Output the (X, Y) coordinate of the center of the cell containing the given text.  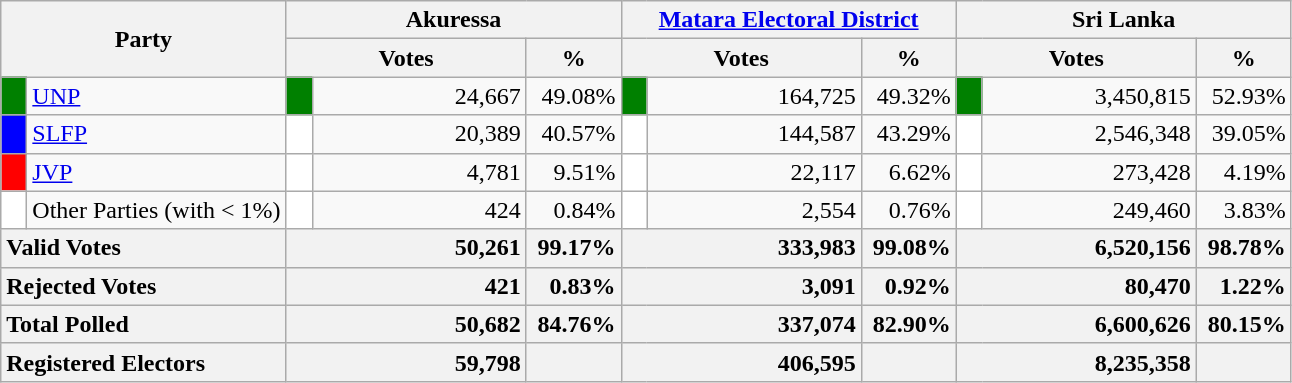
421 (406, 286)
Sri Lanka (1124, 20)
3,450,815 (1089, 96)
0.92% (908, 286)
406,595 (741, 362)
49.08% (574, 96)
0.83% (574, 286)
333,983 (741, 248)
2,546,348 (1089, 134)
20,389 (419, 134)
50,261 (406, 248)
0.84% (574, 210)
43.29% (908, 134)
6,520,156 (1076, 248)
Party (144, 39)
2,554 (754, 210)
49.32% (908, 96)
Akuressa (454, 20)
249,460 (1089, 210)
6.62% (908, 172)
59,798 (406, 362)
144,587 (754, 134)
SLFP (156, 134)
1.22% (1244, 286)
52.93% (1244, 96)
273,428 (1089, 172)
84.76% (574, 324)
6,600,626 (1076, 324)
24,667 (419, 96)
82.90% (908, 324)
Rejected Votes (144, 286)
164,725 (754, 96)
99.17% (574, 248)
Other Parties (with < 1%) (156, 210)
39.05% (1244, 134)
99.08% (908, 248)
80.15% (1244, 324)
Matara Electoral District (788, 20)
4,781 (419, 172)
50,682 (406, 324)
98.78% (1244, 248)
JVP (156, 172)
3.83% (1244, 210)
Valid Votes (144, 248)
337,074 (741, 324)
0.76% (908, 210)
Registered Electors (144, 362)
UNP (156, 96)
Total Polled (144, 324)
3,091 (741, 286)
9.51% (574, 172)
4.19% (1244, 172)
40.57% (574, 134)
8,235,358 (1076, 362)
22,117 (754, 172)
80,470 (1076, 286)
424 (419, 210)
